Locate the cell with the specified text and output its [X, Y] center coordinate. 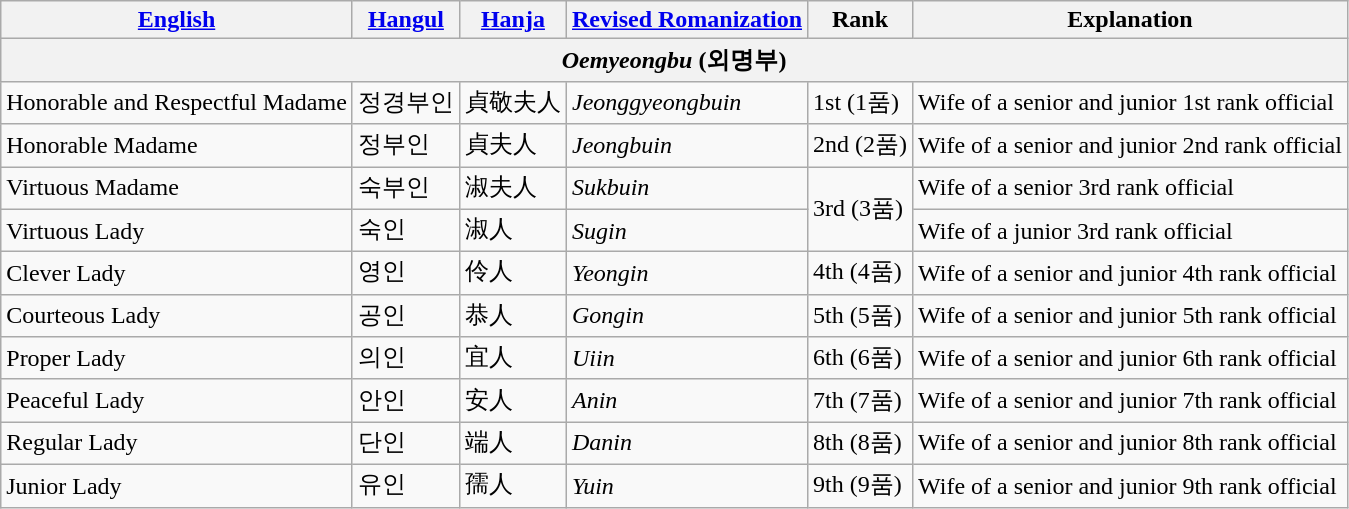
Junior Lady [177, 486]
Rank [860, 20]
Wife of a senior and junior 7th rank official [1130, 400]
4th (4품) [860, 274]
Yeongin [686, 274]
淑人 [512, 230]
Wife of a senior 3rd rank official [1130, 188]
Oemyeongbu (외명부) [674, 60]
Wife of a senior and junior 2nd rank official [1130, 146]
Wife of a junior 3rd rank official [1130, 230]
Honorable Madame [177, 146]
2nd (2품) [860, 146]
Wife of a senior and junior 5th rank official [1130, 316]
Revised Romanization [686, 20]
9th (9품) [860, 486]
宜人 [512, 358]
Virtuous Lady [177, 230]
Wife of a senior and junior 4th rank official [1130, 274]
貞敬夫人 [512, 102]
숙부인 [406, 188]
안인 [406, 400]
Danin [686, 444]
유인 [406, 486]
Hanja [512, 20]
1st (1품) [860, 102]
6th (6품) [860, 358]
Uiin [686, 358]
공인 [406, 316]
Honorable and Respectful Madame [177, 102]
Sukbuin [686, 188]
伶人 [512, 274]
淑夫人 [512, 188]
정부인 [406, 146]
Regular Lady [177, 444]
Proper Lady [177, 358]
Yuin [686, 486]
Wife of a senior and junior 8th rank official [1130, 444]
Wife of a senior and junior 9th rank official [1130, 486]
端人 [512, 444]
Clever Lady [177, 274]
貞夫人 [512, 146]
Courteous Lady [177, 316]
恭人 [512, 316]
Wife of a senior and junior 6th rank official [1130, 358]
정경부인 [406, 102]
Wife of a senior and junior 1st rank official [1130, 102]
의인 [406, 358]
8th (8품) [860, 444]
Virtuous Madame [177, 188]
5th (5품) [860, 316]
安人 [512, 400]
Anin [686, 400]
Hangul [406, 20]
단인 [406, 444]
Explanation [1130, 20]
숙인 [406, 230]
English [177, 20]
Peaceful Lady [177, 400]
Sugin [686, 230]
Gongin [686, 316]
孺人 [512, 486]
7th (7품) [860, 400]
Jeonggyeongbuin [686, 102]
영인 [406, 274]
3rd (3품) [860, 208]
Jeongbuin [686, 146]
